Capture the cell that displays the provided text and extract its [x, y] central coordinate. 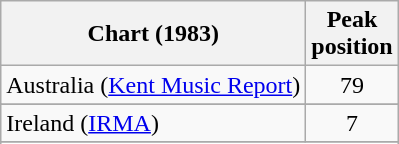
Ireland (IRMA) [154, 123]
Chart (1983) [154, 34]
79 [352, 85]
Peakposition [352, 34]
Australia (Kent Music Report) [154, 85]
7 [352, 123]
